Determine the (x, y) coordinate at the center of the cell enclosing the given text.  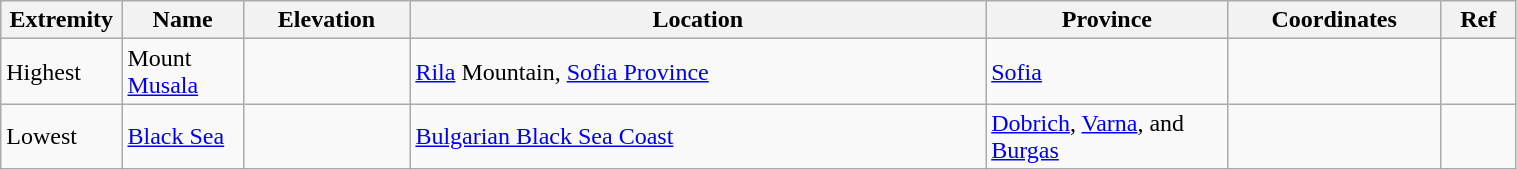
Coordinates (1334, 20)
Ref (1478, 20)
Highest (62, 72)
Black Sea (182, 136)
Location (698, 20)
Mount Musala (182, 72)
Province (1107, 20)
Rila Mountain, Sofia Province (698, 72)
Elevation (326, 20)
Lowest (62, 136)
Bulgarian Black Sea Coast (698, 136)
Extremity (62, 20)
Name (182, 20)
Sofia (1107, 72)
Dobrich, Varna, and Burgas (1107, 136)
